Find where the given text appears and provide that cell's center as [x, y] coordinate. 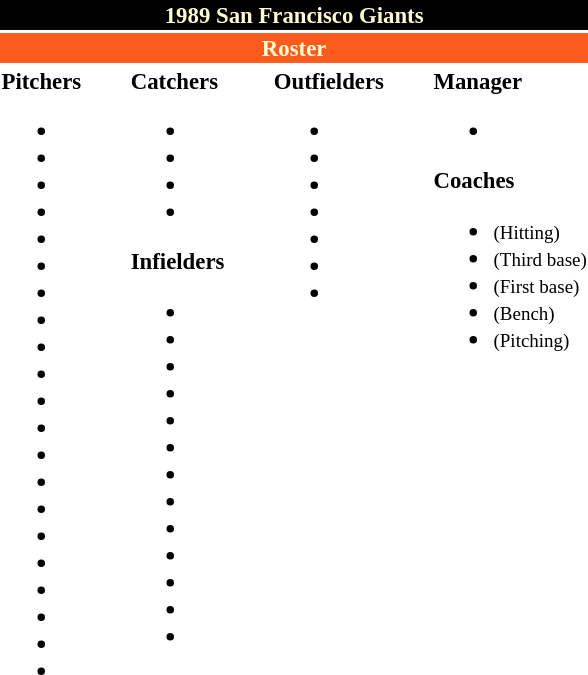
1989 San Francisco Giants [294, 15]
Roster [294, 48]
